Identify which cell holds the provided text, then report its (X, Y) central coordinate. 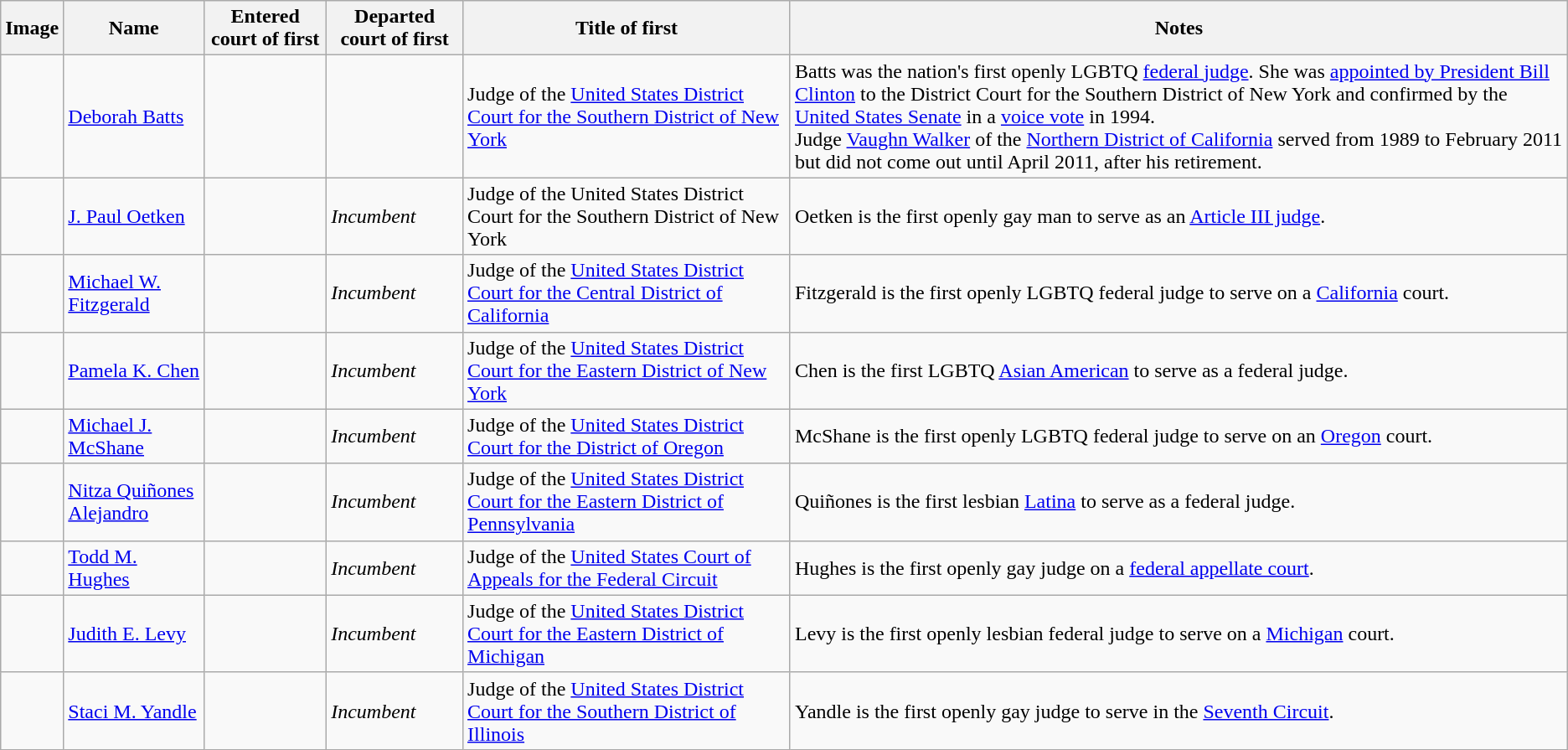
Oetken is the first openly gay man to serve as an Article III judge. (1179, 216)
Departed court of first (395, 28)
Yandle is the first openly gay judge to serve in the Seventh Circuit. (1179, 711)
J. Paul Oetken (134, 216)
Judge of the United States District Court for the Eastern District of Michigan (627, 634)
Image (32, 28)
Judge of the United States District Court for the Southern District of Illinois (627, 711)
Name (134, 28)
Fitzgerald is the first openly LGBTQ federal judge to serve on a California court. (1179, 293)
Todd M. Hughes (134, 568)
Judge of the United States District Court for the Eastern District of Pennsylvania (627, 502)
Judge of the United States District Court for the Eastern District of New York (627, 370)
Deborah Batts (134, 116)
Judith E. Levy (134, 634)
Chen is the first LGBTQ Asian American to serve as a federal judge. (1179, 370)
Judge of the United States Court of Appeals for the Federal Circuit (627, 568)
Entered court of first (266, 28)
Title of first (627, 28)
Levy is the first openly lesbian federal judge to serve on a Michigan court. (1179, 634)
Nitza Quiñones Alejandro (134, 502)
Quiñones is the first lesbian Latina to serve as a federal judge. (1179, 502)
Staci M. Yandle (134, 711)
Notes (1179, 28)
Michael J. McShane (134, 436)
McShane is the first openly LGBTQ federal judge to serve on an Oregon court. (1179, 436)
Judge of the United States District Court for the Central District of California (627, 293)
Hughes is the first openly gay judge on a federal appellate court. (1179, 568)
Michael W. Fitzgerald (134, 293)
Judge of the United States District Court for the District of Oregon (627, 436)
Pamela K. Chen (134, 370)
